Pinpoint the cell where the given text exists, returning its (X, Y) midpoint coordinate. 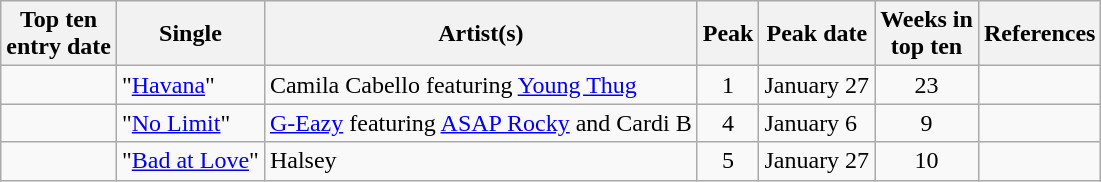
10 (927, 161)
Single (190, 34)
References (1040, 34)
5 (728, 161)
23 (927, 85)
Halsey (480, 161)
9 (927, 123)
Top tenentry date (59, 34)
January 6 (817, 123)
Weeks intop ten (927, 34)
1 (728, 85)
4 (728, 123)
"Bad at Love" (190, 161)
Peak (728, 34)
G-Eazy featuring ASAP Rocky and Cardi B (480, 123)
Camila Cabello featuring Young Thug (480, 85)
"Havana" (190, 85)
Peak date (817, 34)
Artist(s) (480, 34)
"No Limit" (190, 123)
